Determine the [X, Y] coordinate at the center of the cell enclosing the given text.  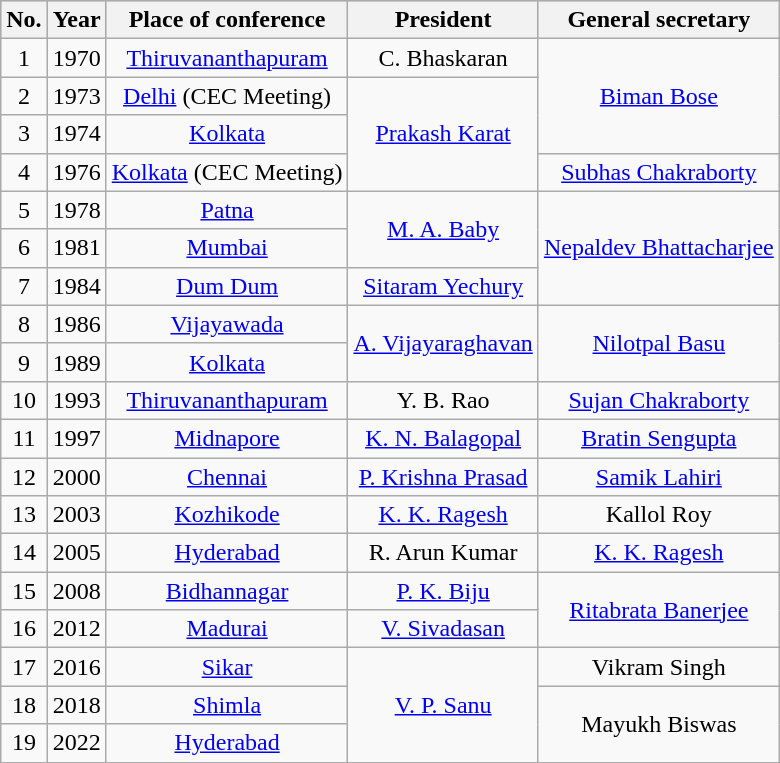
Ritabrata Banerjee [658, 610]
12 [24, 477]
2 [24, 96]
2016 [76, 667]
1997 [76, 438]
19 [24, 743]
C. Bhaskaran [443, 58]
2005 [76, 553]
Vikram Singh [658, 667]
Place of conference [227, 20]
11 [24, 438]
Biman Bose [658, 96]
1970 [76, 58]
Vijayawada [227, 324]
1978 [76, 210]
Year [76, 20]
16 [24, 629]
Nepaldev Bhattacharjee [658, 248]
Midnapore [227, 438]
1973 [76, 96]
10 [24, 400]
1989 [76, 362]
14 [24, 553]
1984 [76, 286]
Patna [227, 210]
P. Krishna Prasad [443, 477]
Subhas Chakraborty [658, 172]
Sikar [227, 667]
Delhi (CEC Meeting) [227, 96]
13 [24, 515]
Sujan Chakraborty [658, 400]
2022 [76, 743]
Sitaram Yechury [443, 286]
18 [24, 705]
Y. B. Rao [443, 400]
9 [24, 362]
Kozhikode [227, 515]
1993 [76, 400]
6 [24, 248]
A. Vijayaraghavan [443, 343]
V. Sivadasan [443, 629]
1986 [76, 324]
Chennai [227, 477]
1974 [76, 134]
2012 [76, 629]
Shimla [227, 705]
2000 [76, 477]
P. K. Biju [443, 591]
No. [24, 20]
R. Arun Kumar [443, 553]
Kolkata (CEC Meeting) [227, 172]
17 [24, 667]
2003 [76, 515]
Prakash Karat [443, 134]
Mayukh Biswas [658, 724]
K. N. Balagopal [443, 438]
5 [24, 210]
Kallol Roy [658, 515]
M. A. Baby [443, 229]
4 [24, 172]
2008 [76, 591]
Bidhannagar [227, 591]
President [443, 20]
Bratin Sengupta [658, 438]
3 [24, 134]
Madurai [227, 629]
7 [24, 286]
15 [24, 591]
8 [24, 324]
1976 [76, 172]
Dum Dum [227, 286]
V. P. Sanu [443, 705]
Mumbai [227, 248]
1 [24, 58]
Samik Lahiri [658, 477]
2018 [76, 705]
General secretary [658, 20]
Nilotpal Basu [658, 343]
1981 [76, 248]
